Search for the cell housing the specified text and yield its (x, y) center coordinate. 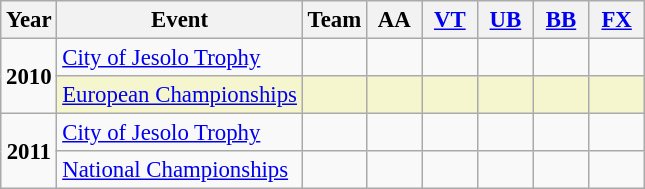
2011 (29, 152)
Event (180, 20)
UB (506, 20)
FX (617, 20)
European Championships (180, 95)
2010 (29, 76)
BB (561, 20)
Team (334, 20)
National Championships (180, 170)
AA (394, 20)
VT (450, 20)
Year (29, 20)
